Extract the [x, y] coordinate from the center of the cell holding the provided text.  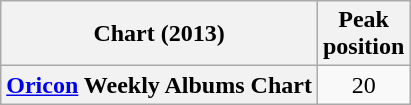
Peakposition [363, 34]
20 [363, 85]
Chart (2013) [160, 34]
Oricon Weekly Albums Chart [160, 85]
